Return [x, y] of the center of cell containing provided text 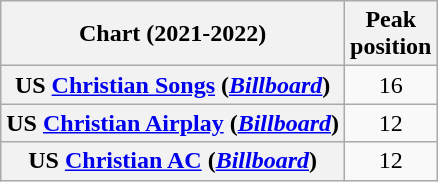
Peak position [391, 34]
Chart (2021-2022) [173, 34]
16 [391, 85]
US Christian Airplay (Billboard) [173, 123]
US Christian Songs (Billboard) [173, 85]
US Christian AC (Billboard) [173, 161]
